Search for the cell housing the specified text and yield its (X, Y) center coordinate. 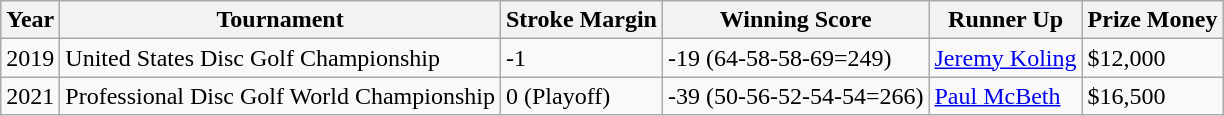
Year (30, 20)
2019 (30, 58)
2021 (30, 96)
Winning Score (796, 20)
Prize Money (1152, 20)
Stroke Margin (581, 20)
-39 (50-56-52-54-54=266) (796, 96)
Jeremy Koling (1006, 58)
-19 (64-58-58-69=249) (796, 58)
$16,500 (1152, 96)
United States Disc Golf Championship (280, 58)
Professional Disc Golf World Championship (280, 96)
Runner Up (1006, 20)
0 (Playoff) (581, 96)
$12,000 (1152, 58)
-1 (581, 58)
Tournament (280, 20)
Paul McBeth (1006, 96)
